Identify which cell holds the provided text, then report its (X, Y) central coordinate. 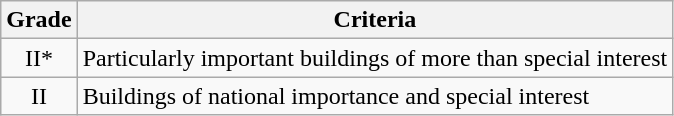
Buildings of national importance and special interest (375, 96)
Particularly important buildings of more than special interest (375, 58)
Criteria (375, 20)
Grade (39, 20)
II* (39, 58)
II (39, 96)
